Identify which cell holds the provided text, then report its (x, y) central coordinate. 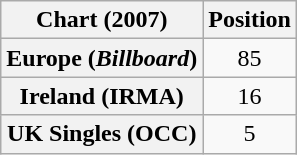
Position (250, 20)
Chart (2007) (102, 20)
85 (250, 58)
Ireland (IRMA) (102, 96)
Europe (Billboard) (102, 58)
16 (250, 96)
5 (250, 134)
UK Singles (OCC) (102, 134)
